Capture the cell that displays the provided text and extract its [X, Y] central coordinate. 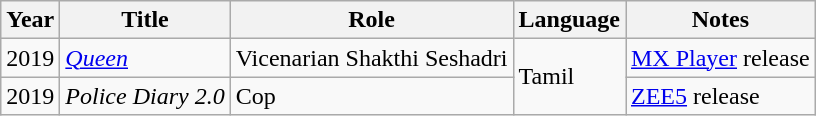
MX Player release [721, 58]
Tamil [569, 77]
Role [372, 20]
Year [30, 20]
Language [569, 20]
Cop [372, 96]
Queen [145, 58]
Notes [721, 20]
ZEE5 release [721, 96]
Police Diary 2.0 [145, 96]
Title [145, 20]
Vicenarian Shakthi Seshadri [372, 58]
